Provide the (X, Y) coordinate of the cell's center where the given text is located.  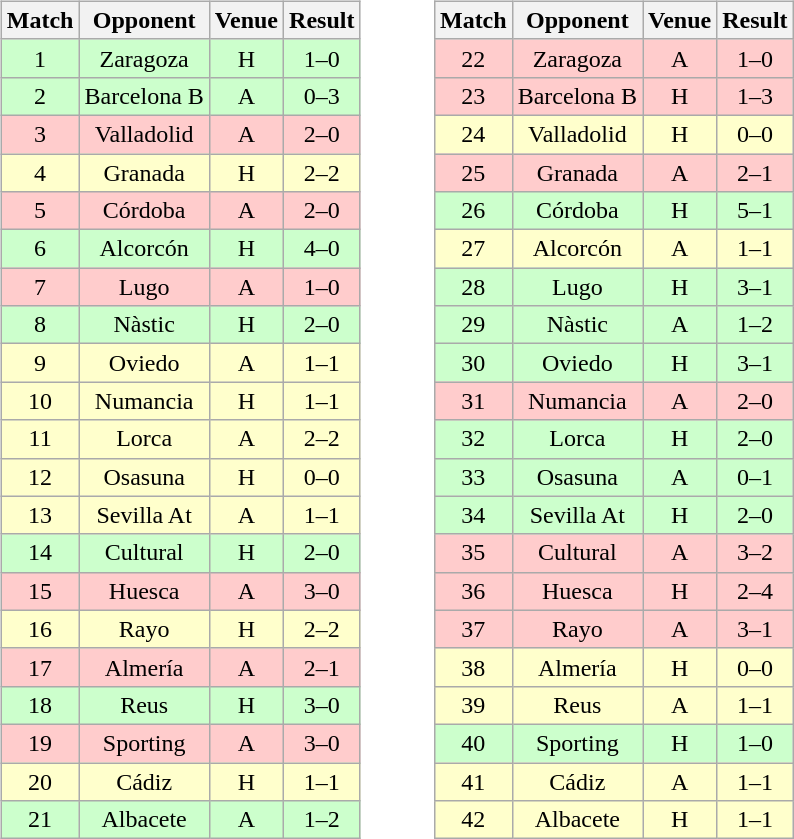
18 (40, 705)
16 (40, 629)
3–2 (755, 553)
2 (40, 96)
34 (473, 515)
40 (473, 743)
32 (473, 439)
0–1 (755, 477)
36 (473, 591)
42 (473, 820)
12 (40, 477)
8 (40, 325)
29 (473, 325)
4–0 (322, 249)
35 (473, 553)
1–3 (755, 96)
7 (40, 287)
2–4 (755, 591)
22 (473, 58)
10 (40, 401)
1 (40, 58)
27 (473, 249)
24 (473, 134)
13 (40, 515)
28 (473, 287)
37 (473, 629)
3 (40, 134)
30 (473, 363)
17 (40, 667)
41 (473, 781)
4 (40, 173)
15 (40, 591)
5–1 (755, 211)
14 (40, 553)
20 (40, 781)
33 (473, 477)
26 (473, 211)
0–3 (322, 96)
25 (473, 173)
19 (40, 743)
5 (40, 211)
6 (40, 249)
31 (473, 401)
39 (473, 705)
38 (473, 667)
9 (40, 363)
11 (40, 439)
21 (40, 820)
23 (473, 96)
